From the cell containing the given text, extract its center point as (X, Y) coordinate. 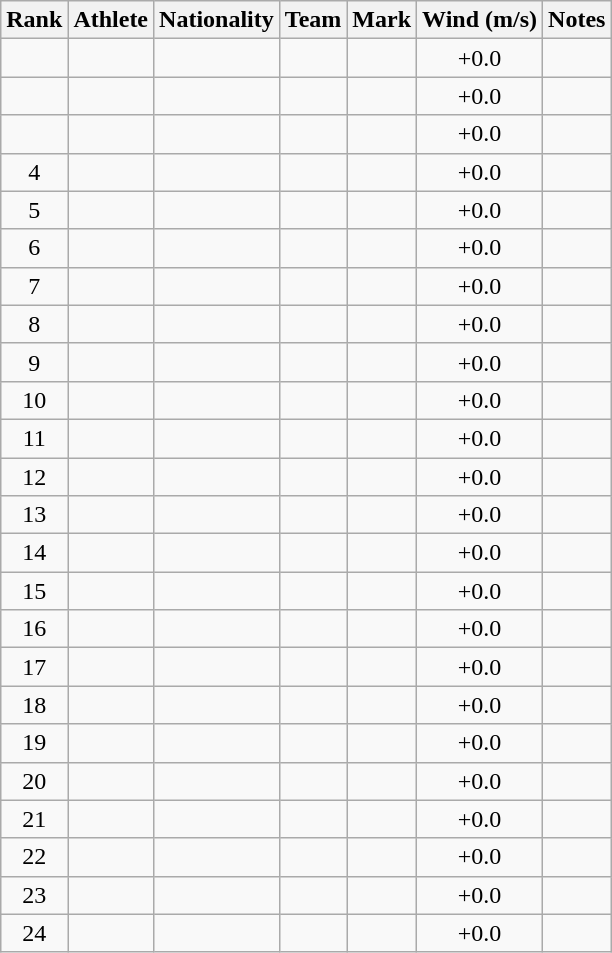
Rank (34, 20)
11 (34, 438)
Athlete (111, 20)
22 (34, 857)
16 (34, 629)
7 (34, 286)
Mark (382, 20)
23 (34, 895)
Nationality (217, 20)
13 (34, 515)
10 (34, 400)
4 (34, 172)
14 (34, 553)
24 (34, 933)
15 (34, 591)
18 (34, 705)
12 (34, 477)
Team (313, 20)
19 (34, 743)
Wind (m/s) (480, 20)
5 (34, 210)
9 (34, 362)
Notes (577, 20)
17 (34, 667)
8 (34, 324)
6 (34, 248)
20 (34, 781)
21 (34, 819)
